From the cell containing the given text, extract its center point as [x, y] coordinate. 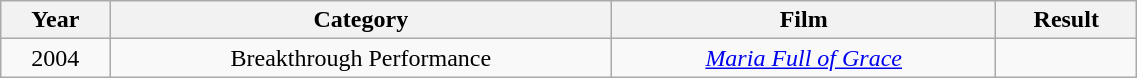
Maria Full of Grace [804, 58]
Breakthrough Performance [361, 58]
Year [56, 20]
2004 [56, 58]
Category [361, 20]
Result [1066, 20]
Film [804, 20]
